Search for the cell housing the specified text and yield its [x, y] center coordinate. 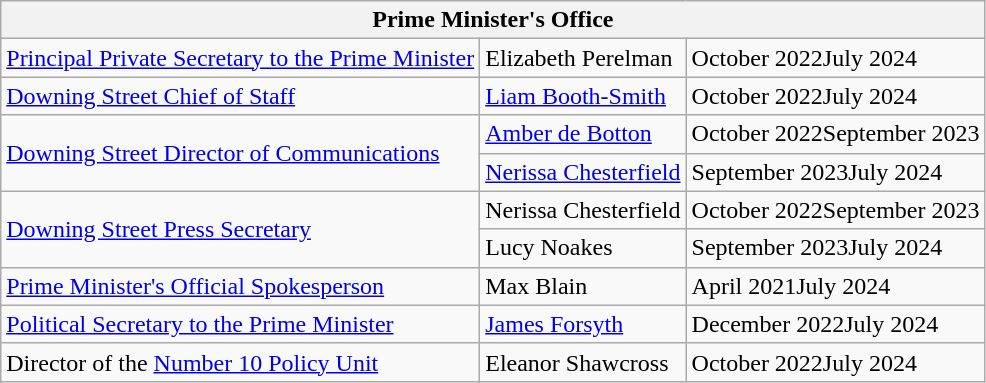
Downing Street Press Secretary [240, 229]
Lucy Noakes [583, 248]
April 2021July 2024 [836, 286]
Political Secretary to the Prime Minister [240, 324]
Amber de Botton [583, 134]
James Forsyth [583, 324]
Prime Minister's Official Spokesperson [240, 286]
Principal Private Secretary to the Prime Minister [240, 58]
Elizabeth Perelman [583, 58]
Director of the Number 10 Policy Unit [240, 362]
Downing Street Director of Communications [240, 153]
Liam Booth-Smith [583, 96]
Max Blain [583, 286]
Eleanor Shawcross [583, 362]
December 2022July 2024 [836, 324]
Downing Street Chief of Staff [240, 96]
Prime Minister's Office [493, 20]
